Search for the cell housing the specified text and yield its [X, Y] center coordinate. 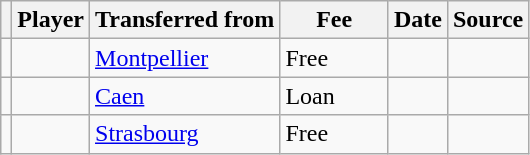
Montpellier [185, 58]
Transferred from [185, 20]
Player [51, 20]
Caen [185, 96]
Strasbourg [185, 134]
Source [488, 20]
Date [418, 20]
Loan [334, 96]
Fee [334, 20]
